Determine the (X, Y) coordinate at the center of the cell enclosing the given text.  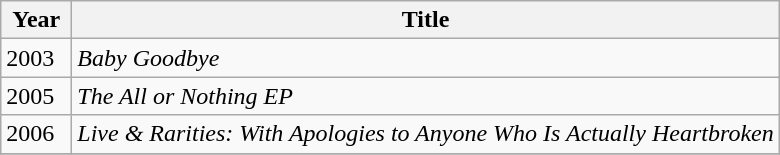
Live & Rarities: With Apologies to Anyone Who Is Actually Heartbroken (426, 134)
2005 (36, 96)
Title (426, 20)
Baby Goodbye (426, 58)
2006 (36, 134)
2003 (36, 58)
Year (36, 20)
The All or Nothing EP (426, 96)
